Determine the (X, Y) coordinate at the center of the cell enclosing the given text.  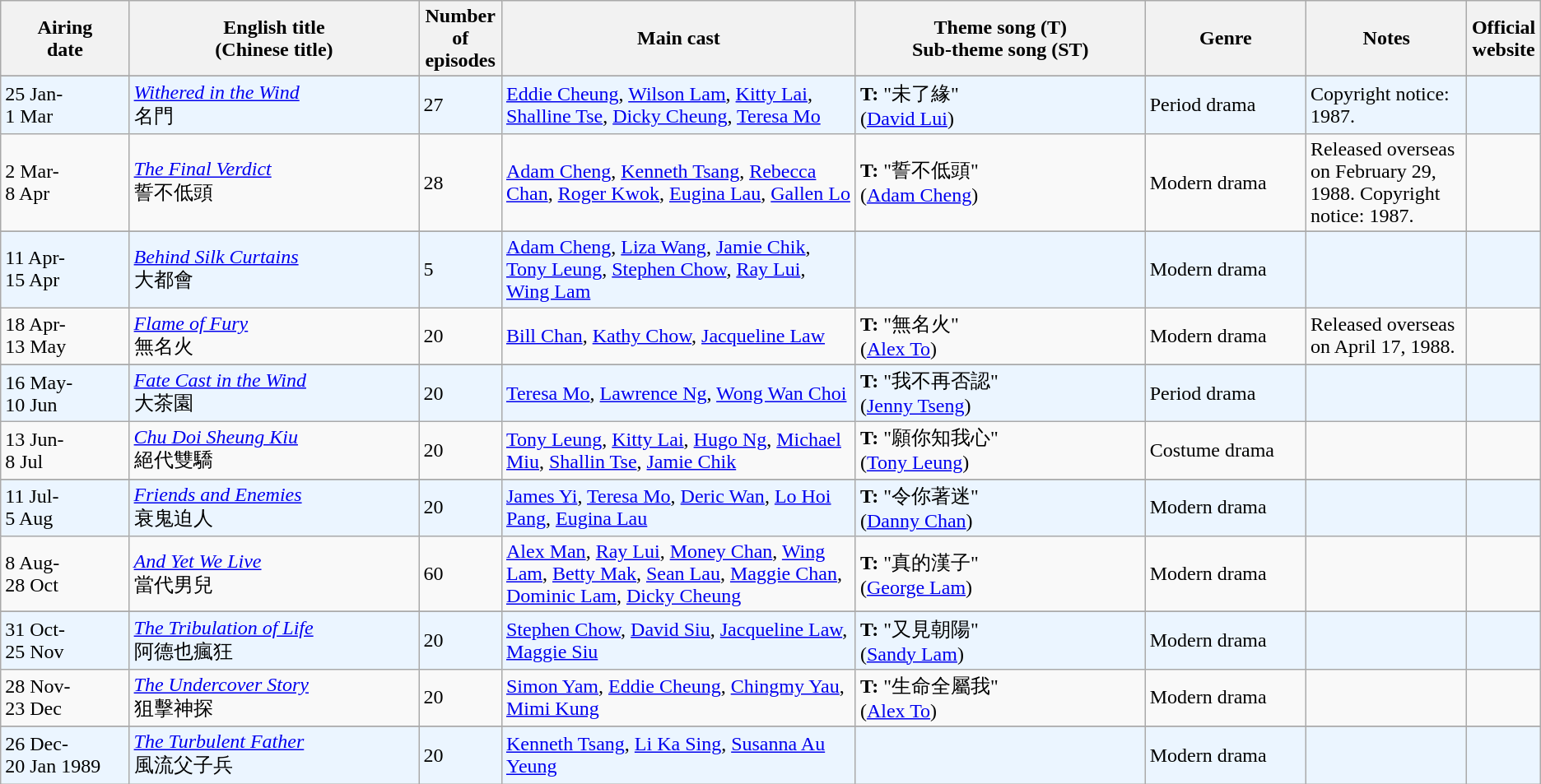
28 Nov- 23 Dec (65, 698)
T: "願你知我心" (Tony Leung) (1000, 451)
James Yi, Teresa Mo, Deric Wan, Lo Hoi Pang, Eugina Lau (678, 508)
The Turbulent Father 風流父子兵 (274, 755)
The Tribulation of Life 阿德也瘋狂 (274, 641)
Flame of Fury 無名火 (274, 336)
T: "生命全屬我" (Alex To) (1000, 698)
11 Apr- 15 Apr (65, 269)
T: "真的漢子" (George Lam) (1000, 574)
The Undercover Story 狙擊神探 (274, 698)
Alex Man, Ray Lui, Money Chan, Wing Lam, Betty Mak, Sean Lau, Maggie Chan, Dominic Lam, Dicky Cheung (678, 574)
18 Apr- 13 May (65, 336)
2 Mar- 8 Apr (65, 183)
Released overseas on February 29, 1988. Copyright notice: 1987. (1386, 183)
Theme song (T) Sub-theme song (ST) (1000, 39)
27 (461, 105)
28 (461, 183)
Teresa Mo, Lawrence Ng, Wong Wan Choi (678, 393)
T: "我不再否認" (Jenny Tseng) (1000, 393)
T: "無名火" (Alex To) (1000, 336)
Stephen Chow, David Siu, Jacqueline Law, Maggie Siu (678, 641)
Kenneth Tsang, Li Ka Sing, Susanna Au Yeung (678, 755)
5 (461, 269)
Chu Doi Sheung Kiu 絕代雙驕 (274, 451)
11 Jul- 5 Aug (65, 508)
13 Jun- 8 Jul (65, 451)
Bill Chan, Kathy Chow, Jacqueline Law (678, 336)
60 (461, 574)
T: "誓不低頭" (Adam Cheng) (1000, 183)
T: "又見朝陽" (Sandy Lam) (1000, 641)
T: "未了緣" (David Lui) (1000, 105)
And Yet We Live 當代男兒 (274, 574)
Number of episodes (461, 39)
Adam Cheng, Liza Wang, Jamie Chik, Tony Leung, Stephen Chow, Ray Lui, Wing Lam (678, 269)
Copyright notice: 1987. (1386, 105)
Released overseas on April 17, 1988. (1386, 336)
26 Dec- 20 Jan 1989 (65, 755)
English title (Chinese title) (274, 39)
Official website (1503, 39)
Friends and Enemies 衰鬼迫人 (274, 508)
Tony Leung, Kitty Lai, Hugo Ng, Michael Miu, Shallin Tse, Jamie Chik (678, 451)
25 Jan- 1 Mar (65, 105)
Costume drama (1225, 451)
Genre (1225, 39)
8 Aug- 28 Oct (65, 574)
Simon Yam, Eddie Cheung, Chingmy Yau, Mimi Kung (678, 698)
31 Oct- 25 Nov (65, 641)
Notes (1386, 39)
Withered in the Wind 名門 (274, 105)
Behind Silk Curtains 大都會 (274, 269)
Main cast (678, 39)
Adam Cheng, Kenneth Tsang, Rebecca Chan, Roger Kwok, Eugina Lau, Gallen Lo (678, 183)
Fate Cast in the Wind 大茶園 (274, 393)
T: "令你著迷" (Danny Chan) (1000, 508)
16 May- 10 Jun (65, 393)
The Final Verdict 誓不低頭 (274, 183)
Airingdate (65, 39)
Eddie Cheung, Wilson Lam, Kitty Lai, Shalline Tse, Dicky Cheung, Teresa Mo (678, 105)
